Return (X, Y) of the center of cell containing provided text 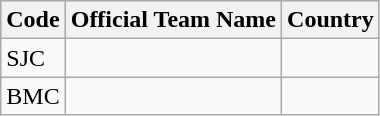
BMC (33, 96)
Country (331, 20)
SJC (33, 58)
Code (33, 20)
Official Team Name (173, 20)
